Locate the cell with the specified text and output its (X, Y) center coordinate. 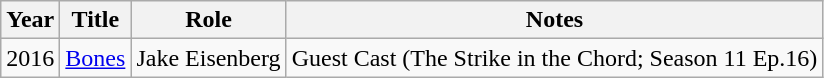
Title (96, 20)
Year (30, 20)
Guest Cast (The Strike in the Chord; Season 11 Ep.16) (554, 58)
Notes (554, 20)
Role (208, 20)
Bones (96, 58)
Jake Eisenberg (208, 58)
2016 (30, 58)
